Search for the cell housing the specified text and yield its (X, Y) center coordinate. 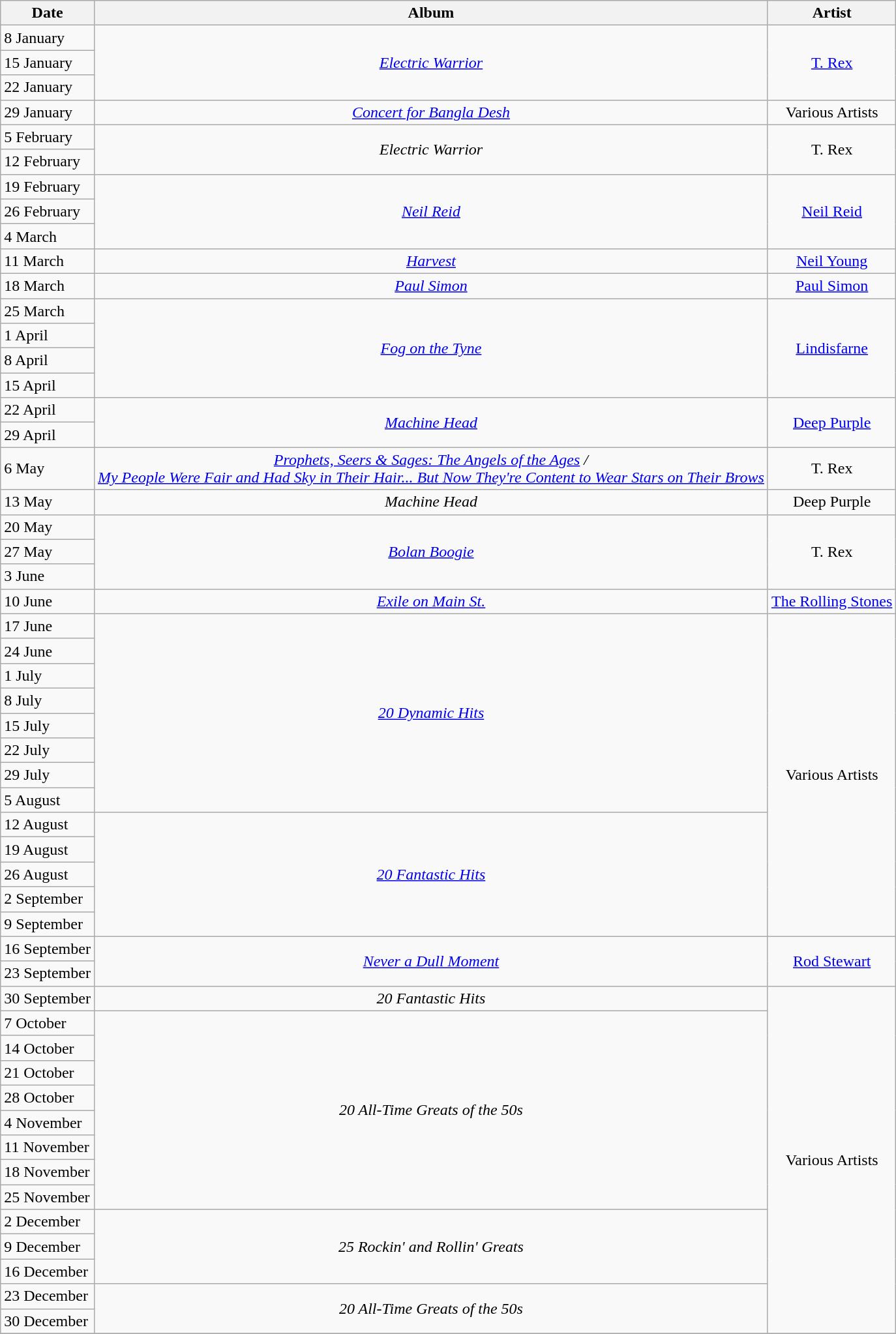
20 Dynamic Hits (430, 713)
5 August (48, 800)
15 January (48, 63)
The Rolling Stones (831, 601)
3 June (48, 576)
8 July (48, 700)
Rod Stewart (831, 961)
18 November (48, 1172)
Fog on the Tyne (430, 348)
25 November (48, 1197)
16 September (48, 949)
19 August (48, 850)
23 December (48, 1296)
12 August (48, 825)
11 November (48, 1148)
8 April (48, 361)
18 March (48, 286)
29 July (48, 775)
Lindisfarne (831, 348)
20 May (48, 527)
15 April (48, 385)
22 July (48, 750)
22 January (48, 87)
Bolan Boogie (430, 552)
Album (430, 13)
15 July (48, 726)
4 November (48, 1122)
28 October (48, 1097)
22 April (48, 410)
9 December (48, 1247)
17 June (48, 626)
29 April (48, 435)
29 January (48, 112)
25 Rockin' and Rollin' Greats (430, 1247)
13 May (48, 502)
2 September (48, 899)
1 July (48, 675)
27 May (48, 552)
14 October (48, 1048)
23 September (48, 973)
26 February (48, 211)
19 February (48, 186)
25 March (48, 311)
Never a Dull Moment (430, 961)
30 December (48, 1321)
Neil Young (831, 261)
8 January (48, 38)
Harvest (430, 261)
10 June (48, 601)
6 May (48, 468)
Date (48, 13)
4 March (48, 236)
Exile on Main St. (430, 601)
24 June (48, 651)
12 February (48, 162)
Artist (831, 13)
30 September (48, 998)
9 September (48, 924)
Concert for Bangla Desh (430, 112)
1 April (48, 336)
11 March (48, 261)
5 February (48, 137)
26 August (48, 874)
21 October (48, 1073)
7 October (48, 1023)
2 December (48, 1222)
16 December (48, 1271)
